From the cell containing the given text, extract its center point as (X, Y) coordinate. 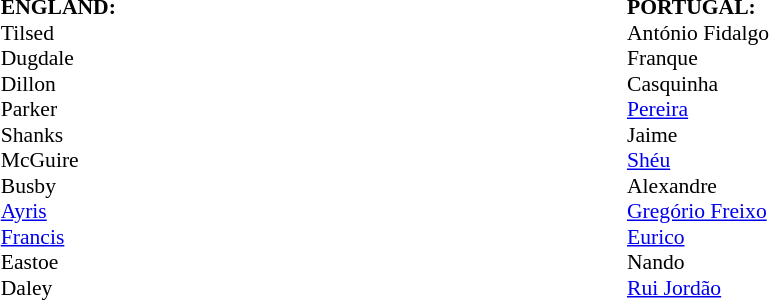
Shanks (151, 135)
Dillon (151, 84)
Ayris (151, 211)
McGuire (151, 161)
Dugdale (151, 59)
Busby (151, 186)
Parker (151, 109)
Tilsed (151, 33)
Francis (151, 237)
Eastoe (151, 263)
